Locate the cell with the specified text and output its [X, Y] center coordinate. 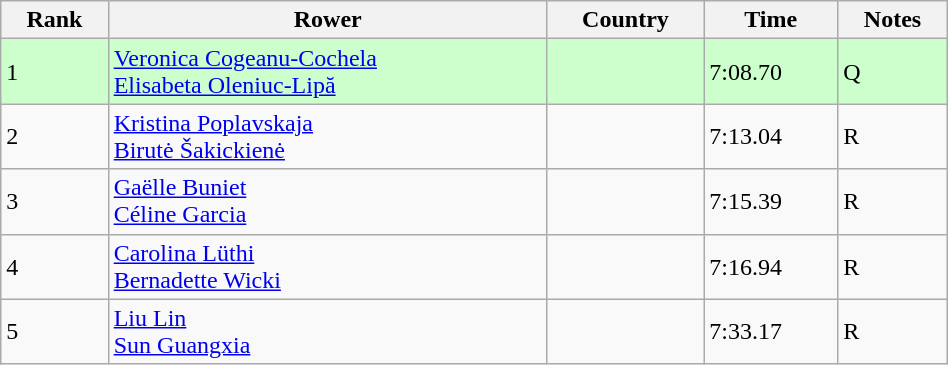
7:13.04 [771, 136]
5 [54, 332]
Gaëlle BunietCéline Garcia [328, 202]
Time [771, 20]
Rank [54, 20]
Rower [328, 20]
Q [893, 72]
7:16.94 [771, 266]
Veronica Cogeanu-CochelaElisabeta Oleniuc-Lipă [328, 72]
Kristina PoplavskajaBirutė Šakickienė [328, 136]
4 [54, 266]
Country [625, 20]
1 [54, 72]
Liu LinSun Guangxia [328, 332]
Notes [893, 20]
3 [54, 202]
7:08.70 [771, 72]
7:15.39 [771, 202]
2 [54, 136]
7:33.17 [771, 332]
Carolina LüthiBernadette Wicki [328, 266]
